Capture the cell that displays the provided text and extract its (x, y) central coordinate. 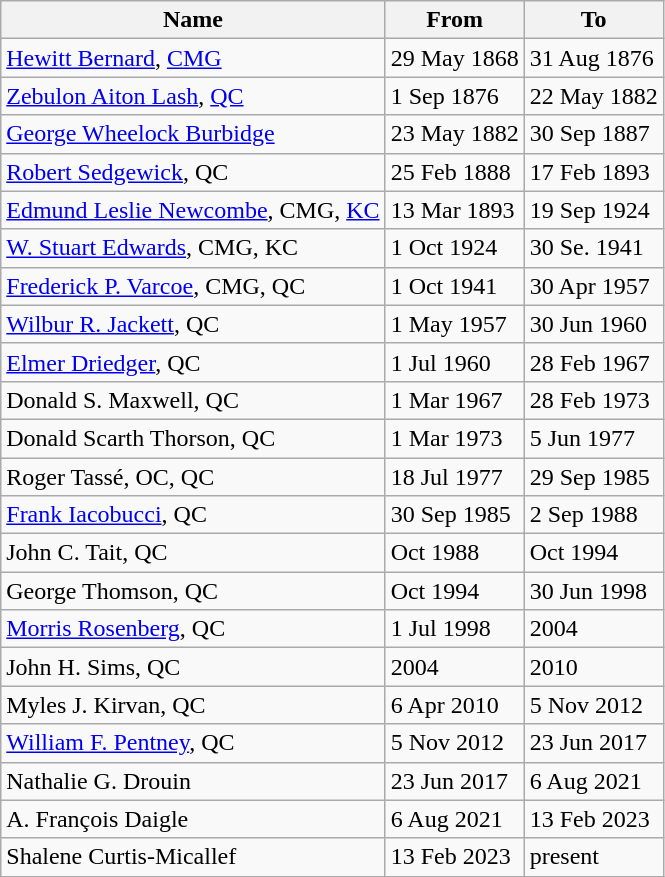
W. Stuart Edwards, CMG, KC (193, 248)
Edmund Leslie Newcombe, CMG, KC (193, 210)
1 Jul 1960 (454, 362)
30 Sep 1887 (594, 134)
2 Sep 1988 (594, 515)
29 May 1868 (454, 58)
present (594, 857)
30 Jun 1998 (594, 591)
22 May 1882 (594, 96)
John H. Sims, QC (193, 667)
19 Sep 1924 (594, 210)
Shalene Curtis-Micallef (193, 857)
A. François Daigle (193, 819)
29 Sep 1985 (594, 477)
Name (193, 20)
Wilbur R. Jackett, QC (193, 324)
Elmer Driedger, QC (193, 362)
18 Jul 1977 (454, 477)
25 Feb 1888 (454, 172)
1 Oct 1924 (454, 248)
Robert Sedgewick, QC (193, 172)
28 Feb 1973 (594, 400)
1 Mar 1973 (454, 438)
1 Oct 1941 (454, 286)
Roger Tassé, OC, QC (193, 477)
31 Aug 1876 (594, 58)
Frederick P. Varcoe, CMG, QC (193, 286)
17 Feb 1893 (594, 172)
6 Apr 2010 (454, 705)
William F. Pentney, QC (193, 743)
1 Sep 1876 (454, 96)
28 Feb 1967 (594, 362)
30 Jun 1960 (594, 324)
Hewitt Bernard, CMG (193, 58)
Zebulon Aiton Lash, QC (193, 96)
John C. Tait, QC (193, 553)
Myles J. Kirvan, QC (193, 705)
1 May 1957 (454, 324)
Oct 1988 (454, 553)
1 Jul 1998 (454, 629)
Donald S. Maxwell, QC (193, 400)
George Thomson, QC (193, 591)
From (454, 20)
13 Mar 1893 (454, 210)
To (594, 20)
Frank Iacobucci, QC (193, 515)
30 Se. 1941 (594, 248)
Morris Rosenberg, QC (193, 629)
23 May 1882 (454, 134)
30 Apr 1957 (594, 286)
Donald Scarth Thorson, QC (193, 438)
30 Sep 1985 (454, 515)
George Wheelock Burbidge (193, 134)
5 Jun 1977 (594, 438)
2010 (594, 667)
1 Mar 1967 (454, 400)
Nathalie G. Drouin (193, 781)
